Scan for the cell matching the given text and deliver its [X, Y] coordinate at center. 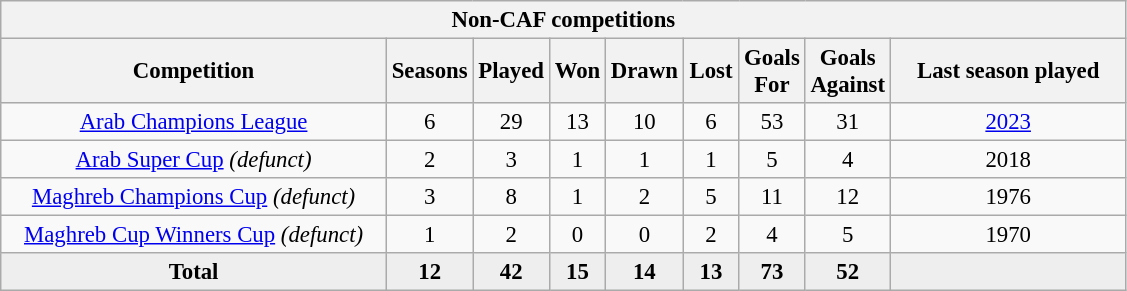
31 [848, 122]
Goals Against [848, 72]
Maghreb Cup Winners Cup (defunct) [194, 235]
Goals For [772, 72]
29 [511, 122]
Non-CAF competitions [564, 20]
1970 [1008, 235]
10 [645, 122]
Won [577, 72]
12 [848, 197]
Drawn [645, 72]
Last season played [1008, 72]
Lost [711, 72]
Played [511, 72]
Seasons [430, 72]
8 [511, 197]
53 [772, 122]
Competition [194, 72]
13 [577, 122]
1976 [1008, 197]
2023 [1008, 122]
11 [772, 197]
Arab Champions League [194, 122]
Maghreb Champions Cup (defunct) [194, 197]
Arab Super Cup (defunct) [194, 160]
2018 [1008, 160]
